Output the (x, y) coordinate of the center of the cell containing the given text.  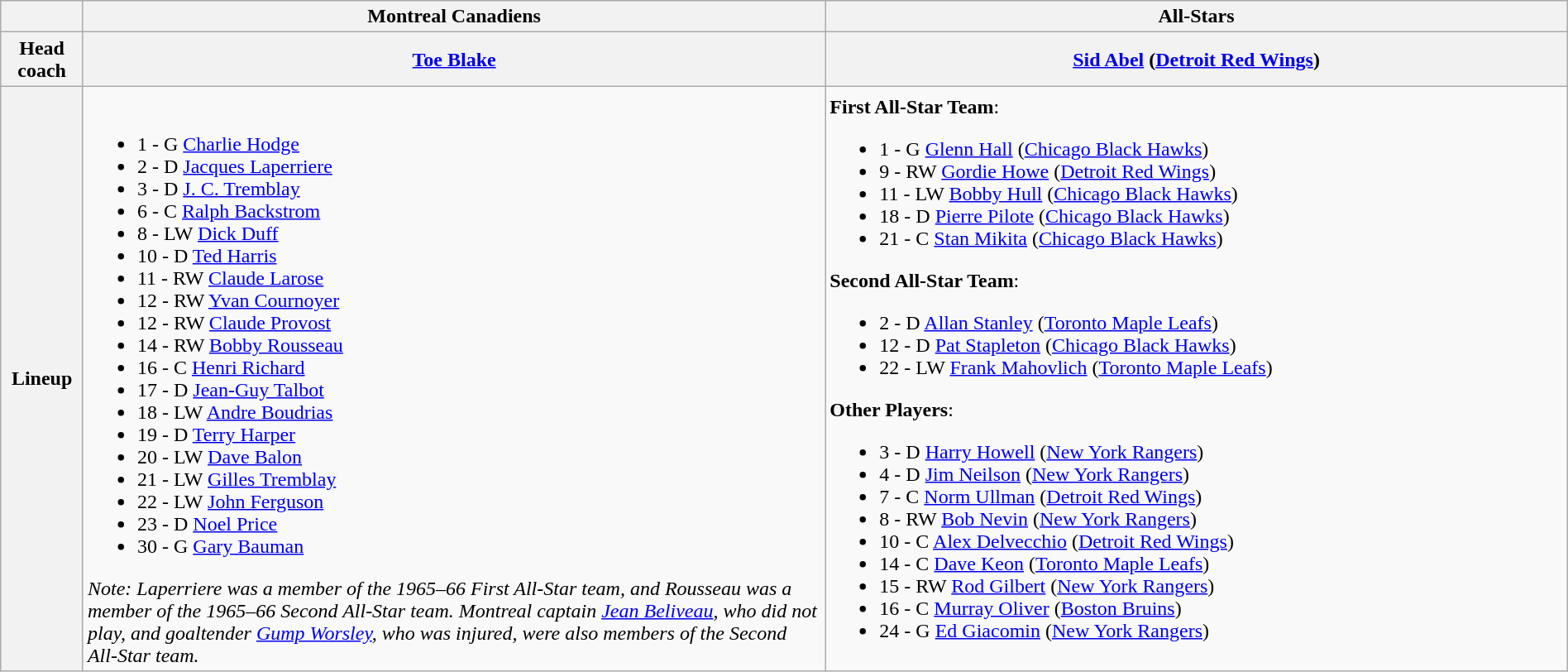
All-Stars (1196, 17)
Head coach (42, 60)
Montreal Canadiens (453, 17)
Toe Blake (453, 60)
Lineup (42, 379)
Sid Abel (Detroit Red Wings) (1196, 60)
